Locate the cell with the specified text and output its (X, Y) center coordinate. 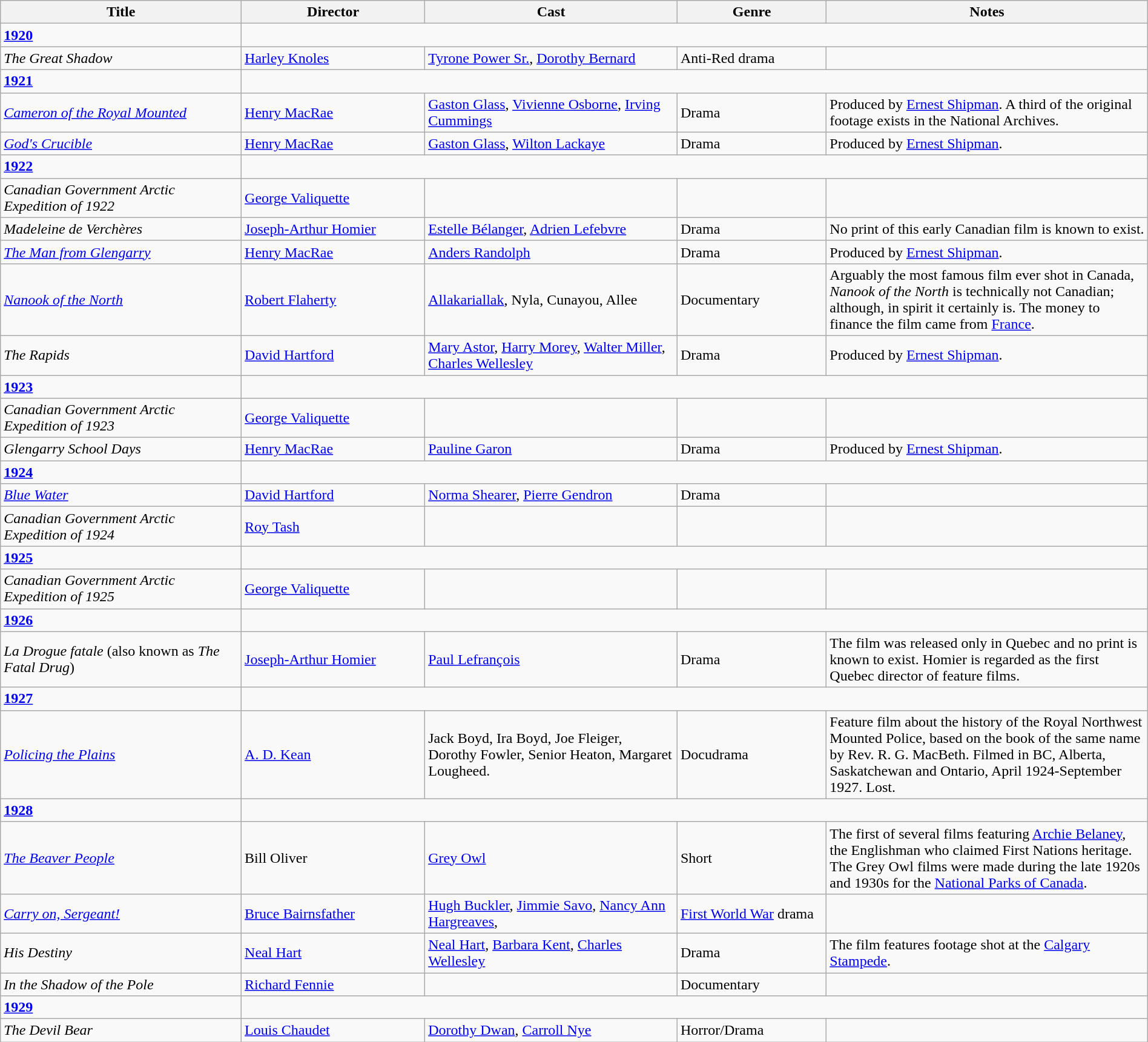
Policing the Plains (121, 754)
Nanook of the North (121, 299)
1927 (121, 699)
Cameron of the Royal Mounted (121, 113)
Horror/Drama (751, 1030)
Allakariallak, Nyla, Cunayou, Allee (551, 299)
Grey Owl (551, 857)
Canadian Government Arctic Expedition of 1925 (121, 589)
First World War drama (751, 913)
Canadian Government Arctic Expedition of 1922 (121, 197)
1925 (121, 558)
Paul Lefrançois (551, 659)
Bill Oliver (333, 857)
Glengarry School Days (121, 449)
Hugh Buckler, Jimmie Savo, Nancy Ann Hargreaves, (551, 913)
Gaston Glass, Vivienne Osborne, Irving Cummings (551, 113)
Carry on, Sergeant! (121, 913)
Estelle Bélanger, Adrien Lefebvre (551, 229)
A. D. Kean (333, 754)
Short (751, 857)
1926 (121, 620)
Canadian Government Arctic Expedition of 1924 (121, 527)
Mary Astor, Harry Morey, Walter Miller, Charles Wellesley (551, 355)
The Beaver People (121, 857)
Louis Chaudet (333, 1030)
Madeleine de Verchères (121, 229)
Title (121, 12)
Canadian Government Arctic Expedition of 1923 (121, 418)
Cast (551, 12)
Pauline Garon (551, 449)
Harley Knoles (333, 58)
Dorothy Dwan, Carroll Nye (551, 1030)
1921 (121, 81)
Robert Flaherty (333, 299)
The film features footage shot at the Calgary Stampede. (987, 953)
Blue Water (121, 495)
Director (333, 12)
The Great Shadow (121, 58)
The Devil Bear (121, 1030)
The Man from Glengarry (121, 252)
1929 (121, 1007)
Docudrama (751, 754)
La Drogue fatale (also known as The Fatal Drug) (121, 659)
His Destiny (121, 953)
The Rapids (121, 355)
The film was released only in Quebec and no print is known to exist. Homier is regarded as the first Quebec director of feature films. (987, 659)
Notes (987, 12)
1928 (121, 810)
Tyrone Power Sr., Dorothy Bernard (551, 58)
God's Crucible (121, 143)
1920 (121, 35)
In the Shadow of the Pole (121, 984)
Anders Randolph (551, 252)
Richard Fennie (333, 984)
Genre (751, 12)
Produced by Ernest Shipman. A third of the original footage exists in the National Archives. (987, 113)
Neal Hart, Barbara Kent, Charles Wellesley (551, 953)
Roy Tash (333, 527)
Jack Boyd, Ira Boyd, Joe Fleiger, Dorothy Fowler, Senior Heaton, Margaret Lougheed. (551, 754)
Neal Hart (333, 953)
Gaston Glass, Wilton Lackaye (551, 143)
Anti-Red drama (751, 58)
Norma Shearer, Pierre Gendron (551, 495)
1924 (121, 472)
No print of this early Canadian film is known to exist. (987, 229)
Bruce Bairnsfather (333, 913)
1923 (121, 387)
1922 (121, 167)
